Find where the given text appears and provide that cell's center as [x, y] coordinate. 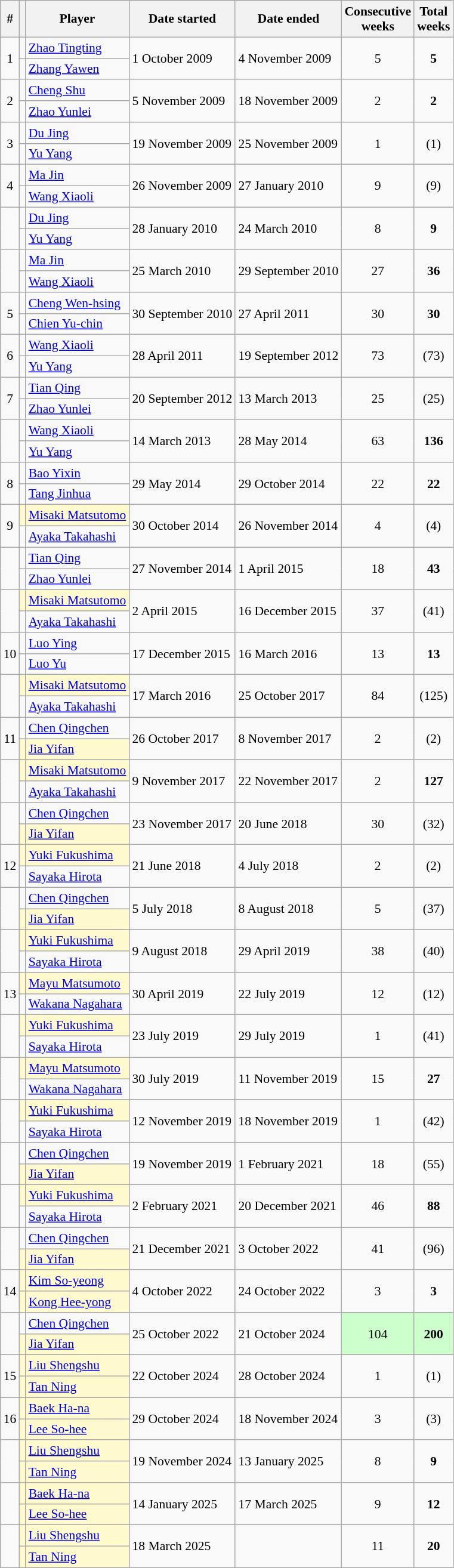
17 March 2016 [182, 696]
(42) [433, 1122]
84 [378, 696]
7 [10, 399]
11 November 2019 [288, 1079]
20 June 2018 [288, 823]
2 April 2015 [182, 611]
25 [378, 399]
29 October 2014 [288, 483]
12 November 2019 [182, 1122]
28 May 2014 [288, 442]
Tang Jinhua [78, 494]
26 October 2017 [182, 739]
5 November 2009 [182, 101]
29 September 2010 [288, 271]
46 [378, 1206]
20 September 2012 [182, 399]
5 July 2018 [182, 908]
127 [433, 782]
23 July 2019 [182, 1036]
19 November 2019 [182, 1163]
Player [78, 19]
(73) [433, 356]
30 July 2019 [182, 1079]
28 April 2011 [182, 356]
25 November 2009 [288, 143]
30 October 2014 [182, 526]
(3) [433, 1419]
Totalweeks [433, 19]
19 November 2024 [182, 1462]
(25) [433, 399]
18 November 2024 [288, 1419]
13 March 2013 [288, 399]
(12) [433, 994]
30 September 2010 [182, 314]
18 November 2009 [288, 101]
23 November 2017 [182, 823]
88 [433, 1206]
1 February 2021 [288, 1163]
(9) [433, 186]
19 September 2012 [288, 356]
Date started [182, 19]
(4) [433, 526]
18 November 2019 [288, 1122]
29 July 2019 [288, 1036]
16 [10, 1419]
16 March 2016 [288, 654]
27 November 2014 [182, 568]
# [10, 19]
4 October 2022 [182, 1291]
41 [378, 1248]
14 [10, 1291]
37 [378, 611]
1 October 2009 [182, 58]
73 [378, 356]
25 October 2017 [288, 696]
63 [378, 442]
(125) [433, 696]
Zhang Yawen [78, 69]
Date ended [288, 19]
27 April 2011 [288, 314]
25 March 2010 [182, 271]
6 [10, 356]
13 January 2025 [288, 1462]
26 November 2009 [182, 186]
(55) [433, 1163]
200 [433, 1334]
24 March 2010 [288, 228]
4 July 2018 [288, 866]
3 October 2022 [288, 1248]
Chien Yu-chin [78, 324]
18 March 2025 [182, 1547]
(32) [433, 823]
Kong Hee-yong [78, 1302]
19 November 2009 [182, 143]
2 February 2021 [182, 1206]
Consecutiveweeks [378, 19]
17 December 2015 [182, 654]
38 [378, 951]
22 July 2019 [288, 994]
8 November 2017 [288, 739]
30 April 2019 [182, 994]
29 April 2019 [288, 951]
9 November 2017 [182, 782]
8 August 2018 [288, 908]
Cheng Shu [78, 91]
24 October 2022 [288, 1291]
22 November 2017 [288, 782]
(37) [433, 908]
1 April 2015 [288, 568]
16 December 2015 [288, 611]
14 January 2025 [182, 1504]
Kim So-yeong [78, 1281]
4 November 2009 [288, 58]
(40) [433, 951]
27 January 2010 [288, 186]
20 December 2021 [288, 1206]
25 October 2022 [182, 1334]
21 June 2018 [182, 866]
28 January 2010 [182, 228]
29 May 2014 [182, 483]
17 March 2025 [288, 1504]
10 [10, 654]
14 March 2013 [182, 442]
Luo Yu [78, 664]
9 August 2018 [182, 951]
Cheng Wen-hsing [78, 303]
20 [433, 1547]
21 December 2021 [182, 1248]
Luo Ying [78, 643]
(96) [433, 1248]
43 [433, 568]
22 October 2024 [182, 1376]
21 October 2024 [288, 1334]
26 November 2014 [288, 526]
104 [378, 1334]
28 October 2024 [288, 1376]
Bao Yixin [78, 473]
36 [433, 271]
29 October 2024 [182, 1419]
136 [433, 442]
Zhao Tingting [78, 48]
